Return the (X, Y) coordinate for the center point of the cell that contains the specified text.  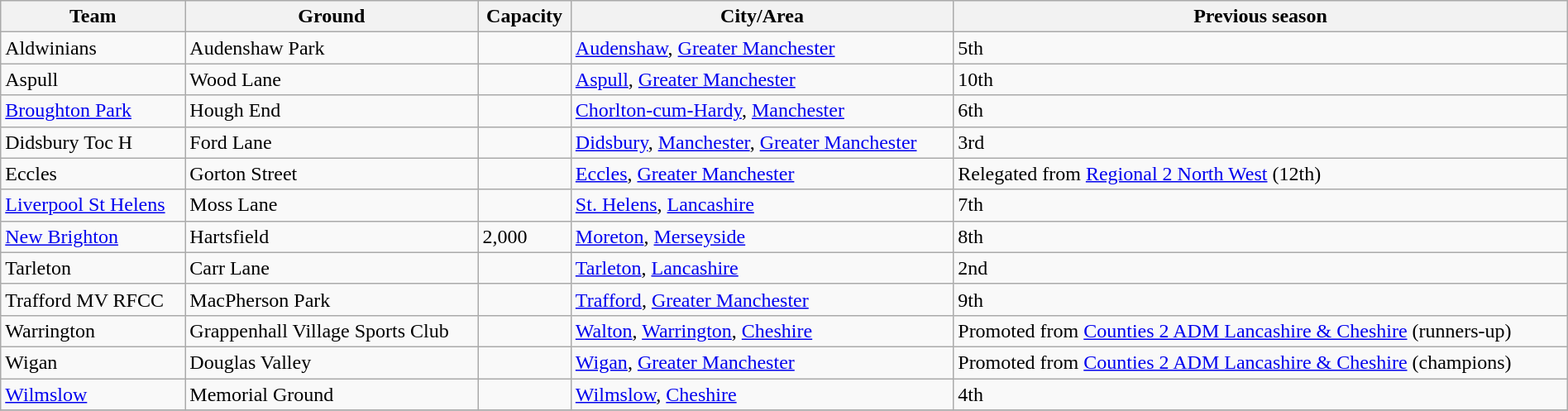
Audenshaw Park (332, 48)
Eccles (93, 174)
5th (1260, 48)
Aldwinians (93, 48)
Hough End (332, 111)
Promoted from Counties 2 ADM Lancashire & Cheshire (champions) (1260, 362)
St. Helens, Lancashire (762, 205)
MacPherson Park (332, 299)
4th (1260, 394)
Trafford, Greater Manchester (762, 299)
10th (1260, 79)
Capacity (524, 17)
Wood Lane (332, 79)
3rd (1260, 142)
6th (1260, 111)
Didsbury, Manchester, Greater Manchester (762, 142)
Grappenhall Village Sports Club (332, 331)
Aspull, Greater Manchester (762, 79)
Eccles, Greater Manchester (762, 174)
Ford Lane (332, 142)
Didsbury Toc H (93, 142)
Douglas Valley (332, 362)
City/Area (762, 17)
Relegated from Regional 2 North West (12th) (1260, 174)
Audenshaw, Greater Manchester (762, 48)
Aspull (93, 79)
Ground (332, 17)
Tarleton, Lancashire (762, 268)
Memorial Ground (332, 394)
Promoted from Counties 2 ADM Lancashire & Cheshire (runners-up) (1260, 331)
Broughton Park (93, 111)
Wigan (93, 362)
7th (1260, 205)
Walton, Warrington, Cheshire (762, 331)
2nd (1260, 268)
Hartsfield (332, 237)
Warrington (93, 331)
New Brighton (93, 237)
Wigan, Greater Manchester (762, 362)
Chorlton-cum-Hardy, Manchester (762, 111)
9th (1260, 299)
Wilmslow (93, 394)
Carr Lane (332, 268)
8th (1260, 237)
Trafford MV RFCC (93, 299)
Wilmslow, Cheshire (762, 394)
Moreton, Merseyside (762, 237)
Tarleton (93, 268)
Liverpool St Helens (93, 205)
Team (93, 17)
2,000 (524, 237)
Moss Lane (332, 205)
Gorton Street (332, 174)
Previous season (1260, 17)
